Extract the (x, y) coordinate from the center of the cell holding the provided text.  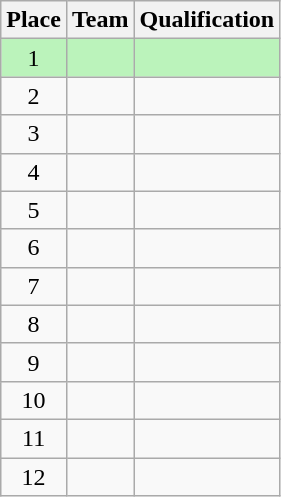
Team (100, 20)
10 (34, 400)
Place (34, 20)
9 (34, 362)
11 (34, 438)
2 (34, 96)
7 (34, 286)
6 (34, 248)
8 (34, 324)
1 (34, 58)
4 (34, 172)
3 (34, 134)
12 (34, 477)
5 (34, 210)
Qualification (207, 20)
